Output the (X, Y) coordinate of the center of the cell containing the given text.  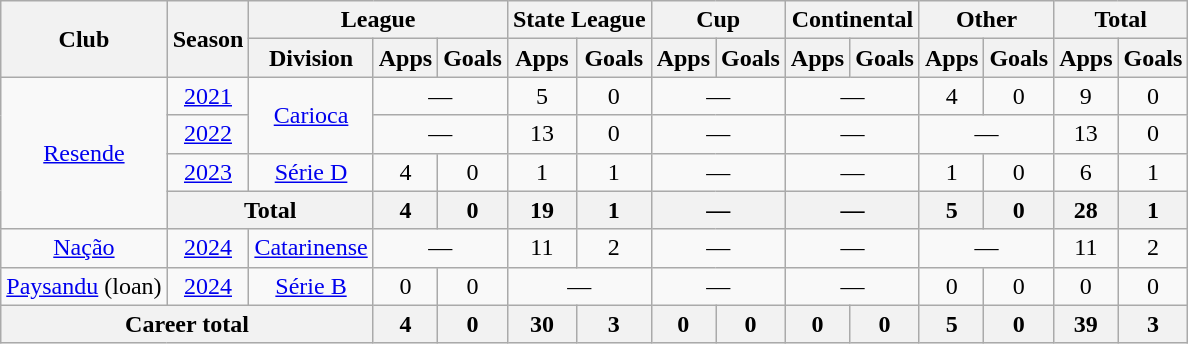
28 (1086, 210)
19 (542, 210)
9 (1086, 96)
Série D (311, 172)
6 (1086, 172)
2023 (208, 172)
Continental (852, 20)
39 (1086, 324)
State League (579, 20)
Carioca (311, 115)
Paysandu (loan) (84, 286)
Career total (187, 324)
30 (542, 324)
Club (84, 39)
Nação (84, 248)
Série B (311, 286)
Division (311, 58)
Other (986, 20)
2022 (208, 134)
Resende (84, 153)
Catarinense (311, 248)
League (378, 20)
Season (208, 39)
Cup (718, 20)
2021 (208, 96)
